Extract the [x, y] coordinate from the center of the cell holding the provided text.  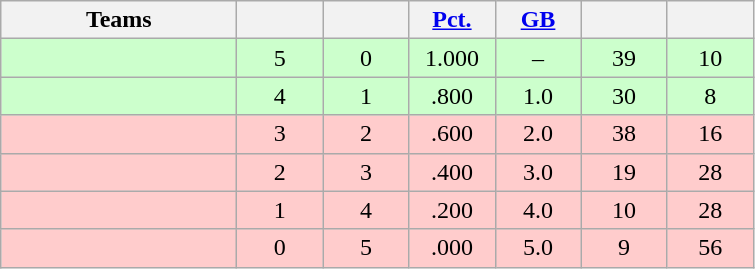
GB [538, 20]
2.0 [538, 134]
.800 [452, 96]
1.0 [538, 96]
5.0 [538, 248]
3.0 [538, 172]
19 [624, 172]
4.0 [538, 210]
16 [710, 134]
30 [624, 96]
9 [624, 248]
Teams [119, 20]
39 [624, 58]
.000 [452, 248]
1.000 [452, 58]
Pct. [452, 20]
38 [624, 134]
.600 [452, 134]
– [538, 58]
56 [710, 248]
.200 [452, 210]
8 [710, 96]
.400 [452, 172]
